Scan for the cell matching the given text and deliver its [X, Y] coordinate at center. 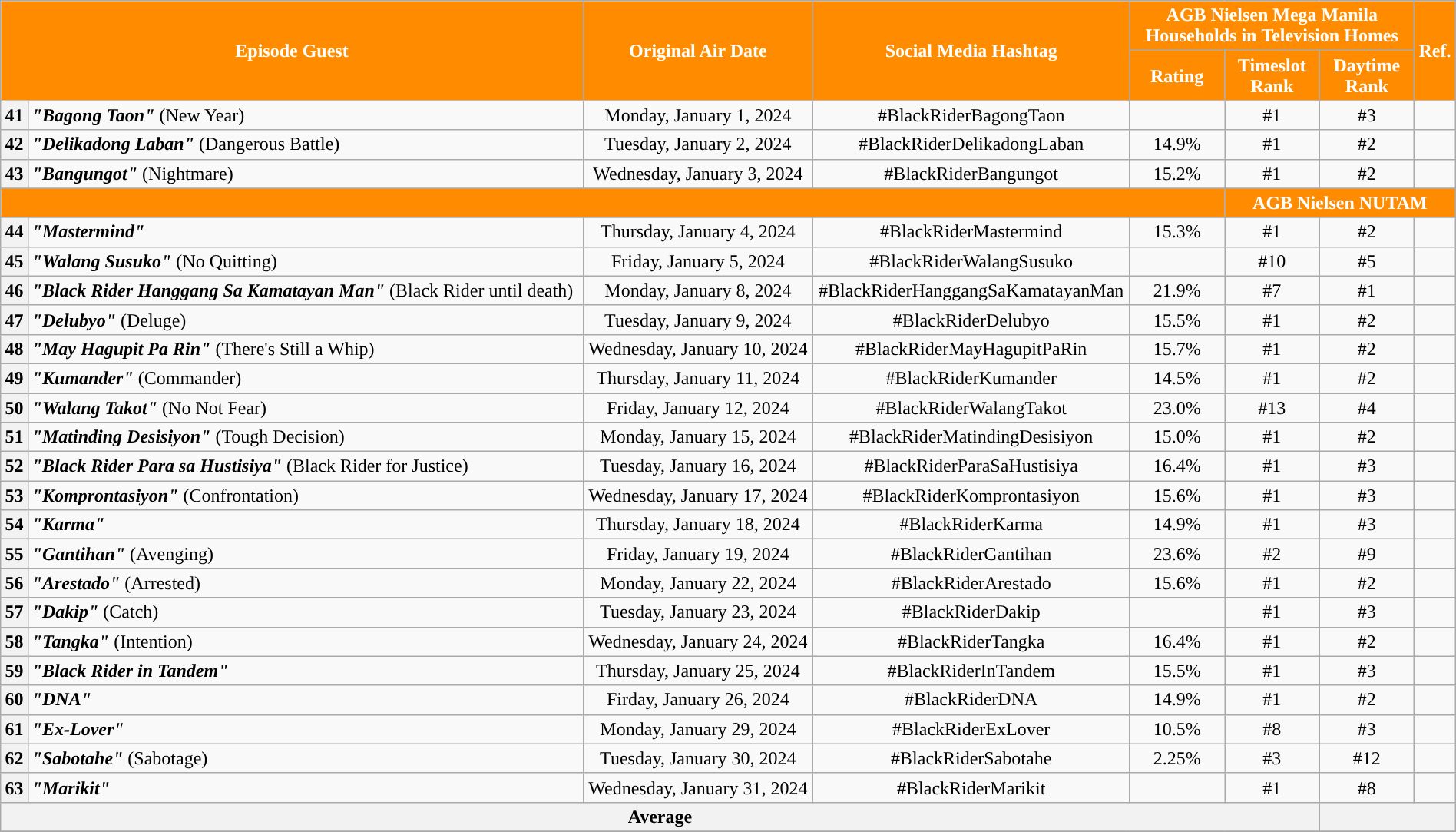
#BlackRiderArestado [971, 583]
#BlackRiderMarikit [971, 787]
#BlackRiderDakip [971, 612]
15.0% [1177, 437]
#12 [1367, 758]
58 [14, 641]
15.2% [1177, 174]
AGB Nielsen Mega Manila Households in Television Homes [1272, 26]
Monday, January 8, 2024 [697, 290]
"Bangungot" (Nightmare) [306, 174]
#BlackRiderBangungot [971, 174]
44 [14, 232]
Wednesday, January 17, 2024 [697, 496]
46 [14, 290]
Firday, January 26, 2024 [697, 700]
Monday, January 29, 2024 [697, 729]
"Walang Susuko" (No Quitting) [306, 261]
59 [14, 671]
53 [14, 496]
Monday, January 22, 2024 [697, 583]
Original Air Date [697, 51]
#13 [1272, 408]
"DNA" [306, 700]
49 [14, 378]
Friday, January 19, 2024 [697, 554]
"Gantihan" (Avenging) [306, 554]
#BlackRiderKomprontasiyon [971, 496]
"Delubyo" (Deluge) [306, 320]
#BlackRiderGantihan [971, 554]
Wednesday, January 24, 2024 [697, 641]
"Ex-Lover" [306, 729]
"Bagong Taon" (New Year) [306, 115]
#BlackRiderExLover [971, 729]
45 [14, 261]
52 [14, 466]
#9 [1367, 554]
47 [14, 320]
#10 [1272, 261]
Tuesday, January 30, 2024 [697, 758]
"May Hagupit Pa Rin" (There's Still a Whip) [306, 349]
"Kumander" (Commander) [306, 378]
Thursday, January 18, 2024 [697, 525]
Average [660, 817]
#BlackRiderTangka [971, 641]
#BlackRiderInTandem [971, 671]
#BlackRiderParaSaHustisiya [971, 466]
#7 [1272, 290]
#4 [1367, 408]
63 [14, 787]
15.3% [1177, 232]
23.6% [1177, 554]
Monday, January 1, 2024 [697, 115]
#BlackRiderMastermind [971, 232]
51 [14, 437]
"Karma" [306, 525]
Friday, January 12, 2024 [697, 408]
#BlackRiderWalangTakot [971, 408]
57 [14, 612]
#BlackRiderSabotahe [971, 758]
56 [14, 583]
2.25% [1177, 758]
"Black Rider in Tandem" [306, 671]
Tuesday, January 9, 2024 [697, 320]
#BlackRiderKarma [971, 525]
#BlackRiderMayHagupitPaRin [971, 349]
"Komprontasiyon" (Confrontation) [306, 496]
AGB Nielsen NUTAM [1339, 203]
#BlackRiderDelubyo [971, 320]
Tuesday, January 16, 2024 [697, 466]
"Delikadong Laban" (Dangerous Battle) [306, 144]
"Dakip" (Catch) [306, 612]
50 [14, 408]
"Matinding Desisiyon" (Tough Decision) [306, 437]
Timeslot Rank [1272, 75]
41 [14, 115]
"Walang Takot" (No Not Fear) [306, 408]
21.9% [1177, 290]
Thursday, January 25, 2024 [697, 671]
10.5% [1177, 729]
Monday, January 15, 2024 [697, 437]
Thursday, January 4, 2024 [697, 232]
14.5% [1177, 378]
"Mastermind" [306, 232]
Episode Guest [292, 51]
Thursday, January 11, 2024 [697, 378]
Wednesday, January 31, 2024 [697, 787]
#BlackRiderWalangSusuko [971, 261]
#BlackRiderHanggangSaKamatayanMan [971, 290]
#BlackRiderKumander [971, 378]
#BlackRiderBagongTaon [971, 115]
Rating [1177, 75]
Daytime Rank [1367, 75]
"Black Rider Hanggang Sa Kamatayan Man" (Black Rider until death) [306, 290]
#BlackRiderDelikadongLaban [971, 144]
"Sabotahe" (Sabotage) [306, 758]
"Tangka" (Intention) [306, 641]
"Arestado" (Arrested) [306, 583]
Social Media Hashtag [971, 51]
Tuesday, January 23, 2024 [697, 612]
Ref. [1435, 51]
54 [14, 525]
Wednesday, January 10, 2024 [697, 349]
61 [14, 729]
Tuesday, January 2, 2024 [697, 144]
23.0% [1177, 408]
"Marikit" [306, 787]
"Black Rider Para sa Hustisiya" (Black Rider for Justice) [306, 466]
15.7% [1177, 349]
62 [14, 758]
48 [14, 349]
43 [14, 174]
42 [14, 144]
#BlackRiderMatindingDesisiyon [971, 437]
60 [14, 700]
Friday, January 5, 2024 [697, 261]
55 [14, 554]
Wednesday, January 3, 2024 [697, 174]
#5 [1367, 261]
#BlackRiderDNA [971, 700]
